Provide the [x, y] coordinate of the cell's center where the given text is located.  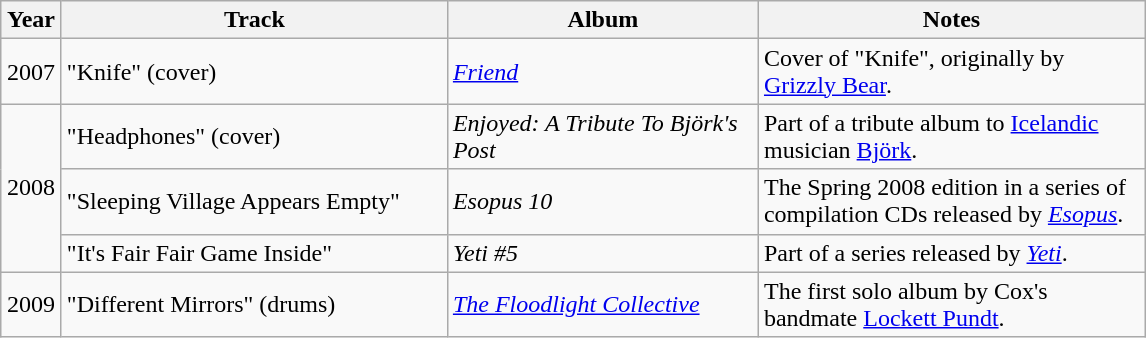
2009 [32, 304]
"Knife" (cover) [254, 72]
"It's Fair Fair Game Inside" [254, 253]
Yeti #5 [602, 253]
2007 [32, 72]
Part of a series released by Yeti. [951, 253]
The Spring 2008 edition in a series of compilation CDs released by Esopus. [951, 202]
Album [602, 20]
Year [32, 20]
Friend [602, 72]
2008 [32, 188]
"Different Mirrors" (drums) [254, 304]
Esopus 10 [602, 202]
Part of a tribute album to Icelandic musician Björk. [951, 136]
Track [254, 20]
"Sleeping Village Appears Empty" [254, 202]
Enjoyed: A Tribute To Björk's Post [602, 136]
The first solo album by Cox's bandmate Lockett Pundt. [951, 304]
Cover of "Knife", originally by Grizzly Bear. [951, 72]
"Headphones" (cover) [254, 136]
Notes [951, 20]
The Floodlight Collective [602, 304]
